Find where the given text appears and provide that cell's center as [X, Y] coordinate. 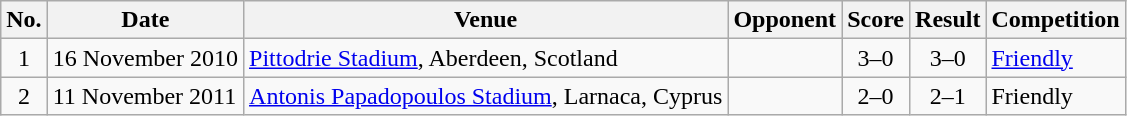
No. [24, 20]
Score [876, 20]
2 [24, 96]
11 November 2011 [145, 96]
2–1 [948, 96]
2–0 [876, 96]
Result [948, 20]
Pittodrie Stadium, Aberdeen, Scotland [486, 58]
Opponent [785, 20]
Venue [486, 20]
Competition [1056, 20]
16 November 2010 [145, 58]
1 [24, 58]
Date [145, 20]
Antonis Papadopoulos Stadium, Larnaca, Cyprus [486, 96]
